For the text-containing cell, return its midpoint in (X, Y) coordinate format. 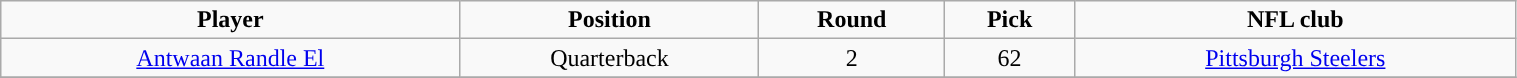
Position (610, 20)
Round (852, 20)
NFL club (1296, 20)
Pick (1010, 20)
62 (1010, 58)
Antwaan Randle El (230, 58)
Pittsburgh Steelers (1296, 58)
2 (852, 58)
Quarterback (610, 58)
Player (230, 20)
